Return (X, Y) of the center of cell containing provided text 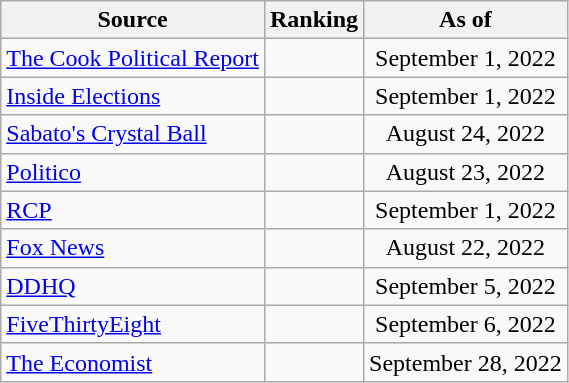
The Cook Political Report (133, 58)
Politico (133, 172)
Inside Elections (133, 96)
August 24, 2022 (466, 134)
Ranking (314, 20)
RCP (133, 210)
Source (133, 20)
FiveThirtyEight (133, 324)
DDHQ (133, 286)
The Economist (133, 362)
As of (466, 20)
August 23, 2022 (466, 172)
Fox News (133, 248)
August 22, 2022 (466, 248)
September 6, 2022 (466, 324)
September 28, 2022 (466, 362)
Sabato's Crystal Ball (133, 134)
September 5, 2022 (466, 286)
